Extract the (x, y) coordinate from the center of the cell holding the provided text.  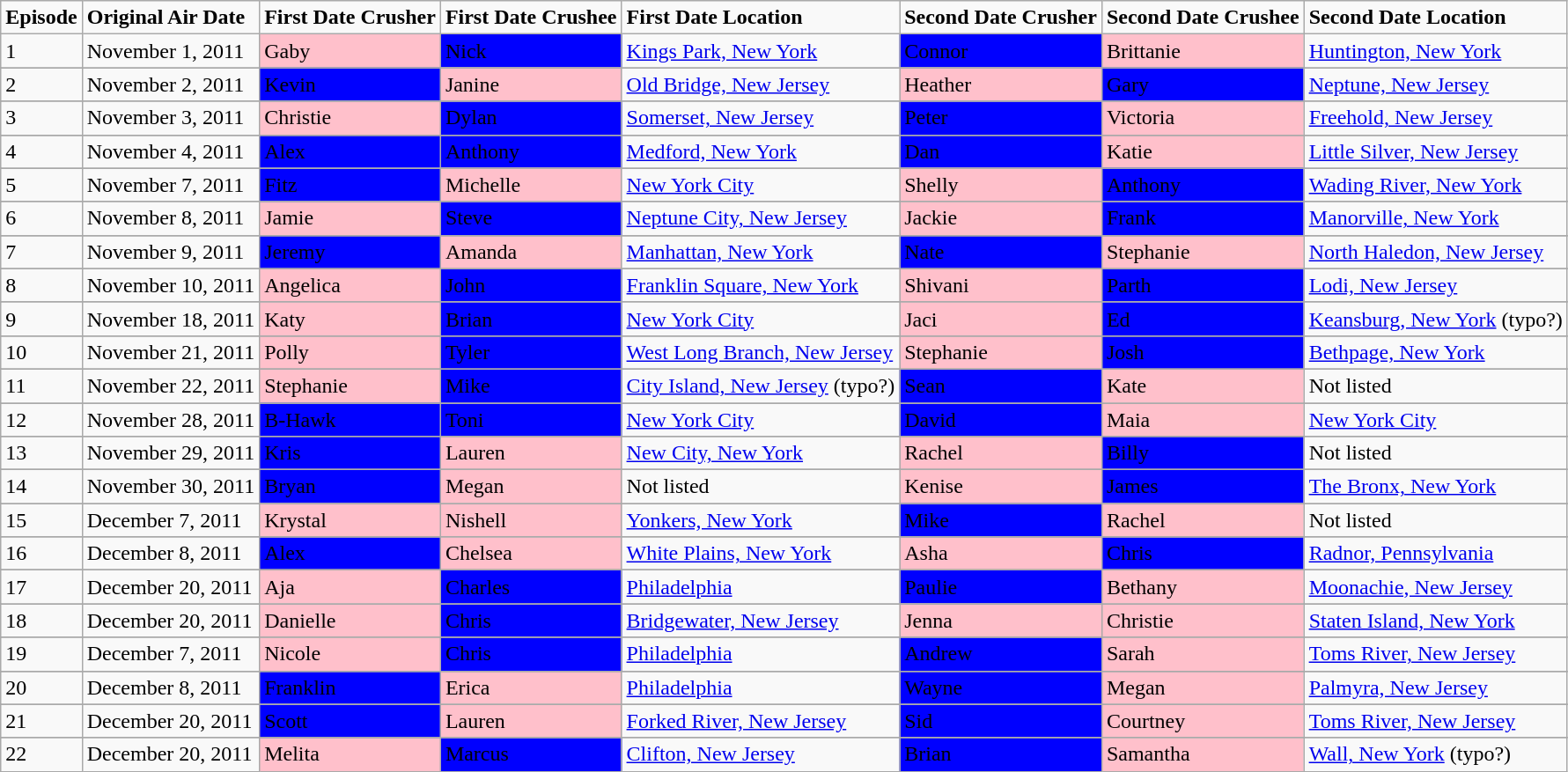
Paulie (1001, 587)
12 (41, 420)
Angelica (350, 285)
First Date Location (761, 18)
Sarah (1203, 654)
November 2, 2011 (171, 85)
6 (41, 218)
13 (41, 453)
Wading River, New York (1435, 185)
Manhattan, New York (761, 252)
Scott (350, 721)
Second Date Crusher (1001, 18)
November 3, 2011 (171, 118)
10 (41, 352)
Wall, New York (typo?) (1435, 754)
Original Air Date (171, 18)
Danielle (350, 621)
November 4, 2011 (171, 151)
West Long Branch, New Jersey (761, 352)
Peter (1001, 118)
Yonkers, New York (761, 520)
Maia (1203, 420)
Connor (1001, 51)
November 9, 2011 (171, 252)
Gaby (350, 51)
14 (41, 487)
Forked River, New Jersey (761, 721)
November 29, 2011 (171, 453)
Erica (531, 687)
Steve (531, 218)
B-Hawk (350, 420)
Shelly (1001, 185)
Nicole (350, 654)
Gary (1203, 85)
Jamie (350, 218)
Franklin (350, 687)
Melita (350, 754)
November 30, 2011 (171, 487)
Michelle (531, 185)
Katy (350, 319)
5 (41, 185)
9 (41, 319)
Chelsea (531, 554)
Ed (1203, 319)
Katie (1203, 151)
Nick (531, 51)
Bryan (350, 487)
Jenna (1001, 621)
18 (41, 621)
Kris (350, 453)
Bridgewater, New Jersey (761, 621)
Neptune, New Jersey (1435, 85)
21 (41, 721)
The Bronx, New York (1435, 487)
1 (41, 51)
Wayne (1001, 687)
November 10, 2011 (171, 285)
Clifton, New Jersey (761, 754)
Episode (41, 18)
Marcus (531, 754)
Staten Island, New York (1435, 621)
James (1203, 487)
David (1001, 420)
Bethpage, New York (1435, 352)
Dan (1001, 151)
Sid (1001, 721)
Medford, New York (761, 151)
November 7, 2011 (171, 185)
Billy (1203, 453)
John (531, 285)
Lodi, New Jersey (1435, 285)
Krystal (350, 520)
22 (41, 754)
11 (41, 386)
Brittanie (1203, 51)
City Island, New Jersey (typo?) (761, 386)
Sean (1001, 386)
November 28, 2011 (171, 420)
Polly (350, 352)
Jackie (1001, 218)
Dylan (531, 118)
Nishell (531, 520)
November 18, 2011 (171, 319)
White Plains, New York (761, 554)
Second Date Crushee (1203, 18)
20 (41, 687)
North Haledon, New Jersey (1435, 252)
Kevin (350, 85)
4 (41, 151)
Nate (1001, 252)
8 (41, 285)
7 (41, 252)
16 (41, 554)
Amanda (531, 252)
Andrew (1001, 654)
First Date Crushee (531, 18)
Bethany (1203, 587)
Manorville, New York (1435, 218)
Toni (531, 420)
15 (41, 520)
Old Bridge, New Jersey (761, 85)
Radnor, Pennsylvania (1435, 554)
First Date Crusher (350, 18)
November 8, 2011 (171, 218)
Kings Park, New York (761, 51)
Jeremy (350, 252)
Jaci (1001, 319)
Neptune City, New Jersey (761, 218)
17 (41, 587)
November 22, 2011 (171, 386)
Josh (1203, 352)
Tyler (531, 352)
Frank (1203, 218)
Second Date Location (1435, 18)
Fitz (350, 185)
Freehold, New Jersey (1435, 118)
Victoria (1203, 118)
November 21, 2011 (171, 352)
Charles (531, 587)
Aja (350, 587)
Asha (1001, 554)
Huntington, New York (1435, 51)
Kenise (1001, 487)
Heather (1001, 85)
2 (41, 85)
Moonachie, New Jersey (1435, 587)
November 1, 2011 (171, 51)
Palmyra, New Jersey (1435, 687)
New City, New York (761, 453)
Franklin Square, New York (761, 285)
Courtney (1203, 721)
Little Silver, New Jersey (1435, 151)
3 (41, 118)
Janine (531, 85)
Somerset, New Jersey (761, 118)
Shivani (1001, 285)
19 (41, 654)
Kate (1203, 386)
Samantha (1203, 754)
Keansburg, New York (typo?) (1435, 319)
Parth (1203, 285)
